Locate the cell with the specified text and output its [X, Y] center coordinate. 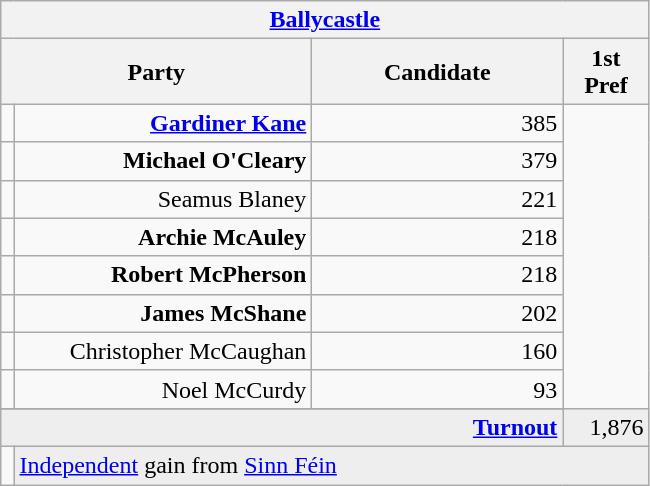
Gardiner Kane [163, 123]
Independent gain from Sinn Féin [332, 465]
93 [438, 389]
221 [438, 199]
1st Pref [606, 72]
Ballycastle [325, 20]
160 [438, 351]
Noel McCurdy [163, 389]
1,876 [606, 427]
Archie McAuley [163, 237]
379 [438, 161]
James McShane [163, 313]
202 [438, 313]
Candidate [438, 72]
Turnout [282, 427]
385 [438, 123]
Party [156, 72]
Christopher McCaughan [163, 351]
Michael O'Cleary [163, 161]
Robert McPherson [163, 275]
Seamus Blaney [163, 199]
